Provide the (X, Y) coordinate of the cell's center where the given text is located.  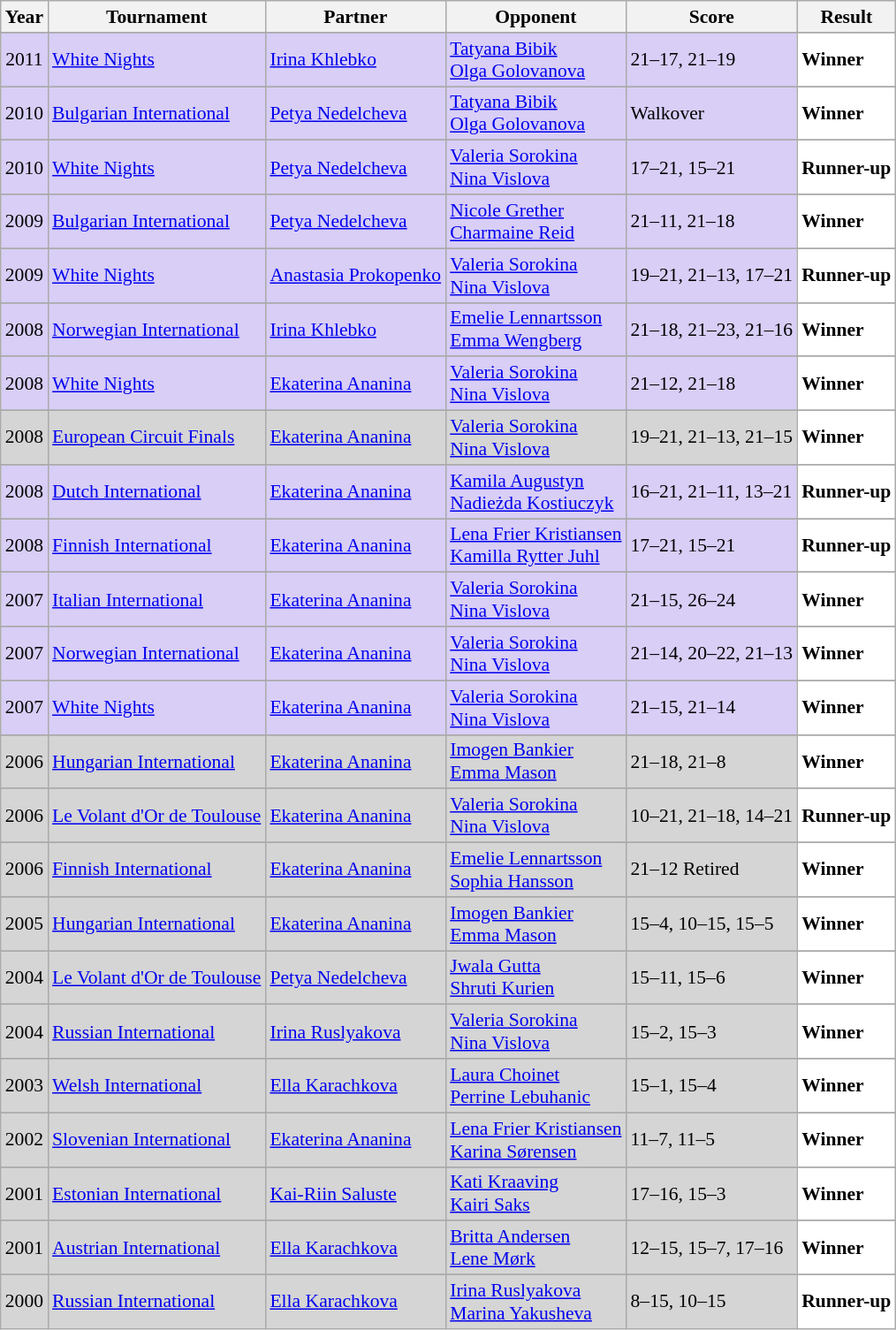
2011 (25, 60)
Kamila Augustyn Nadieżda Kostiuczyk (535, 491)
21–15, 21–14 (712, 707)
15–11, 15–6 (712, 977)
21–17, 21–19 (712, 60)
Emelie Lennartsson Emma Wengberg (535, 329)
Estonian International (156, 1193)
Irina Ruslyakova Marina Yakusheva (535, 1303)
19–21, 21–13, 17–21 (712, 276)
Irina Ruslyakova (355, 1032)
Lena Frier Kristiansen Kamilla Rytter Juhl (535, 546)
15–4, 10–15, 15–5 (712, 924)
Jwala Gutta Shruti Kurien (535, 977)
Walkover (712, 113)
Partner (355, 17)
Kati Kraaving Kairi Saks (535, 1193)
Year (25, 17)
17–16, 15–3 (712, 1193)
Emelie Lennartsson Sophia Hansson (535, 870)
2002 (25, 1140)
Austrian International (156, 1248)
Welsh International (156, 1085)
21–18, 21–23, 21–16 (712, 329)
15–1, 15–4 (712, 1085)
10–21, 21–18, 14–21 (712, 817)
Laura Choinet Perrine Lebuhanic (535, 1085)
Dutch International (156, 491)
European Circuit Finals (156, 438)
15–2, 15–3 (712, 1032)
21–14, 20–22, 21–13 (712, 654)
Anastasia Prokopenko (355, 276)
11–7, 11–5 (712, 1140)
Britta Andersen Lene Mørk (535, 1248)
Italian International (156, 599)
Kai-Riin Saluste (355, 1193)
2003 (25, 1085)
8–15, 10–15 (712, 1303)
21–15, 26–24 (712, 599)
21–18, 21–8 (712, 762)
2005 (25, 924)
Score (712, 17)
21–12, 21–18 (712, 384)
Tournament (156, 17)
16–21, 21–11, 13–21 (712, 491)
2000 (25, 1303)
12–15, 15–7, 17–16 (712, 1248)
Nicole Grether Charmaine Reid (535, 221)
Opponent (535, 17)
21–11, 21–18 (712, 221)
Slovenian International (156, 1140)
21–12 Retired (712, 870)
Result (847, 17)
Lena Frier Kristiansen Karina Sørensen (535, 1140)
19–21, 21–13, 21–15 (712, 438)
